Capture the cell that displays the provided text and extract its [x, y] central coordinate. 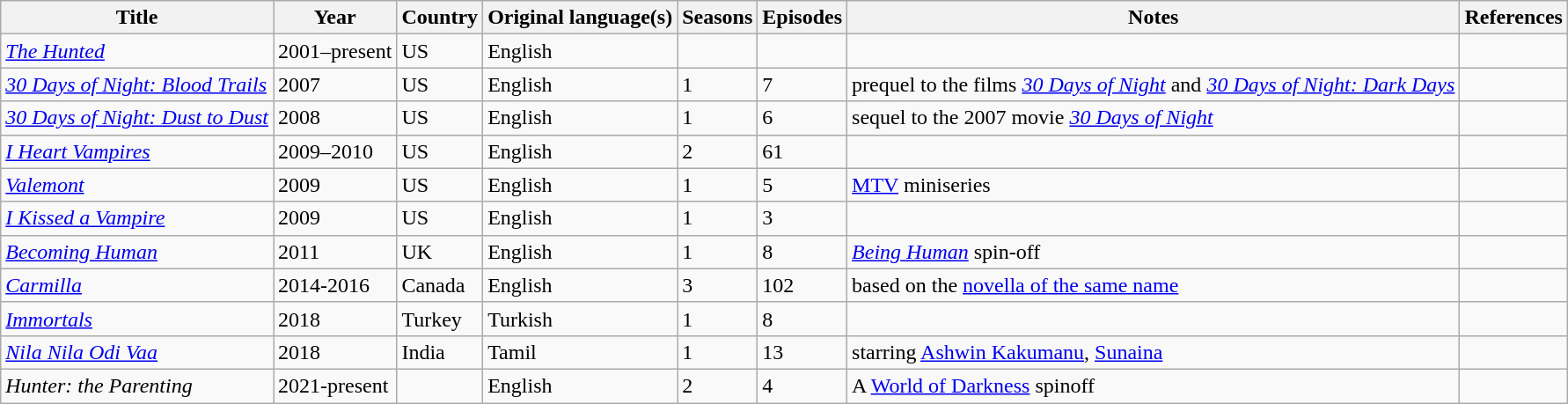
Being Human spin-off [1154, 252]
Turkey [440, 319]
2021-present [334, 386]
2009–2010 [334, 151]
Original language(s) [581, 18]
The Hunted [137, 51]
starring Ashwin Kakumanu, Sunaina [1154, 352]
Episodes [802, 18]
2007 [334, 84]
4 [802, 386]
Immortals [137, 319]
Notes [1154, 18]
102 [802, 285]
2001–present [334, 51]
Valemont [137, 185]
7 [802, 84]
5 [802, 185]
India [440, 352]
References [1513, 18]
Tamil [581, 352]
30 Days of Night: Blood Trails [137, 84]
prequel to the films 30 Days of Night and 30 Days of Night: Dark Days [1154, 84]
sequel to the 2007 movie 30 Days of Night [1154, 118]
Seasons [718, 18]
6 [802, 118]
UK [440, 252]
Title [137, 18]
Turkish [581, 319]
Becoming Human [137, 252]
Carmilla [137, 285]
2014-2016 [334, 285]
MTV miniseries [1154, 185]
13 [802, 352]
Hunter: the Parenting [137, 386]
Canada [440, 285]
Year [334, 18]
61 [802, 151]
I Kissed a Vampire [137, 218]
I Heart Vampires [137, 151]
Country [440, 18]
2011 [334, 252]
A World of Darkness spinoff [1154, 386]
30 Days of Night: Dust to Dust [137, 118]
2008 [334, 118]
based on the novella of the same name [1154, 285]
Nila Nila Odi Vaa [137, 352]
